Detect which cell encompasses the target text, then output its (x, y) center coordinate. 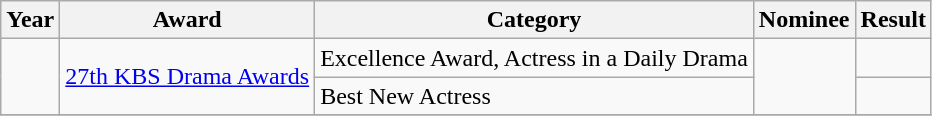
Year (30, 20)
Result (893, 20)
Category (534, 20)
Award (188, 20)
27th KBS Drama Awards (188, 77)
Nominee (804, 20)
Excellence Award, Actress in a Daily Drama (534, 58)
Best New Actress (534, 96)
